Return (x, y) of the center of cell containing provided text 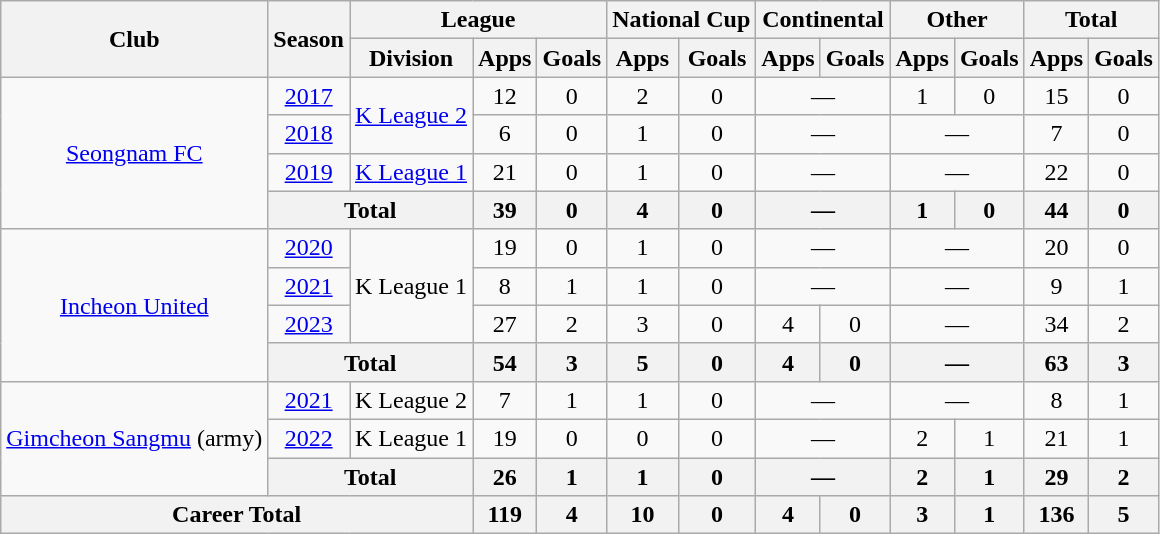
Seongnam FC (134, 153)
Season (309, 39)
27 (505, 324)
119 (505, 515)
National Cup (682, 20)
Club (134, 39)
29 (1056, 477)
2019 (309, 172)
9 (1056, 286)
Other (957, 20)
15 (1056, 96)
2017 (309, 96)
12 (505, 96)
Division (412, 58)
6 (505, 134)
2018 (309, 134)
22 (1056, 172)
54 (505, 362)
2022 (309, 438)
Gimcheon Sangmu (army) (134, 438)
Incheon United (134, 305)
Continental (823, 20)
League (478, 20)
2020 (309, 248)
Career Total (237, 515)
26 (505, 477)
44 (1056, 210)
2023 (309, 324)
20 (1056, 248)
63 (1056, 362)
10 (643, 515)
34 (1056, 324)
136 (1056, 515)
39 (505, 210)
